Scan for the cell matching the given text and deliver its [x, y] coordinate at center. 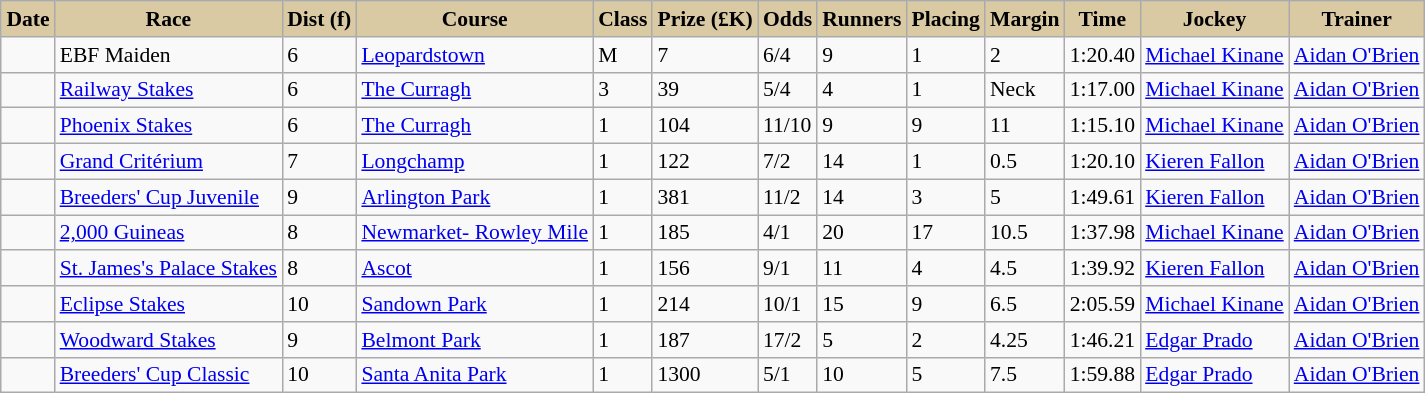
185 [704, 233]
1300 [704, 375]
Arlington Park [474, 197]
Race [168, 19]
11/2 [788, 197]
214 [704, 304]
1:39.92 [1102, 269]
Course [474, 19]
4.5 [1025, 269]
1:17.00 [1102, 90]
Woodward Stakes [168, 340]
Class [622, 19]
Trainer [1357, 19]
Date [28, 19]
Longchamp [474, 162]
Railway Stakes [168, 90]
Ascot [474, 269]
10/1 [788, 304]
7.5 [1025, 375]
Odds [788, 19]
2:05.59 [1102, 304]
17 [945, 233]
Margin [1025, 19]
9/1 [788, 269]
2,000 Guineas [168, 233]
381 [704, 197]
0.5 [1025, 162]
104 [704, 126]
156 [704, 269]
4.25 [1025, 340]
1:49.61 [1102, 197]
Phoenix Stakes [168, 126]
Placing [945, 19]
1:46.21 [1102, 340]
Sandown Park [474, 304]
187 [704, 340]
6/4 [788, 55]
11/10 [788, 126]
1:59.88 [1102, 375]
M [622, 55]
Runners [862, 19]
EBF Maiden [168, 55]
Breeders' Cup Juvenile [168, 197]
1:37.98 [1102, 233]
5/4 [788, 90]
St. James's Palace Stakes [168, 269]
Dist (f) [319, 19]
39 [704, 90]
1:20.40 [1102, 55]
Eclipse Stakes [168, 304]
Grand Critérium [168, 162]
1:15.10 [1102, 126]
Leopardstown [474, 55]
Santa Anita Park [474, 375]
4/1 [788, 233]
Prize (£K) [704, 19]
Time [1102, 19]
Jockey [1214, 19]
17/2 [788, 340]
Neck [1025, 90]
7/2 [788, 162]
20 [862, 233]
1:20.10 [1102, 162]
5/1 [788, 375]
Belmont Park [474, 340]
122 [704, 162]
15 [862, 304]
Newmarket- Rowley Mile [474, 233]
10.5 [1025, 233]
6.5 [1025, 304]
Breeders' Cup Classic [168, 375]
